From the cell containing the given text, extract its center point as (X, Y) coordinate. 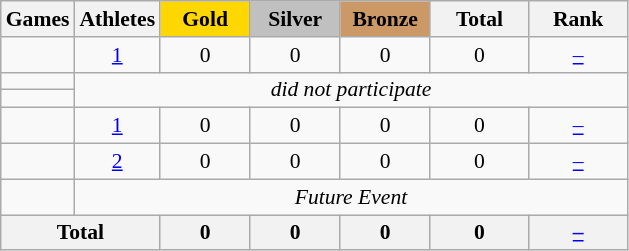
Games (38, 19)
Future Event (350, 197)
did not participate (350, 90)
Silver (295, 19)
Rank (578, 19)
Athletes (117, 19)
Bronze (385, 19)
Gold (205, 19)
2 (117, 162)
